Capture the cell that displays the provided text and extract its [X, Y] central coordinate. 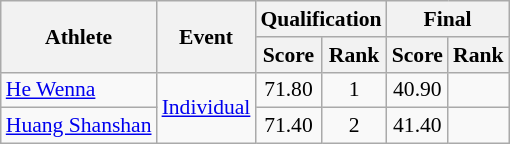
Huang Shanshan [79, 126]
41.40 [418, 126]
40.90 [418, 90]
71.40 [288, 126]
Individual [206, 108]
Event [206, 36]
71.80 [288, 90]
1 [354, 90]
Final [448, 19]
2 [354, 126]
He Wenna [79, 90]
Qualification [320, 19]
Athlete [79, 36]
